Identify which cell holds the provided text, then report its (x, y) central coordinate. 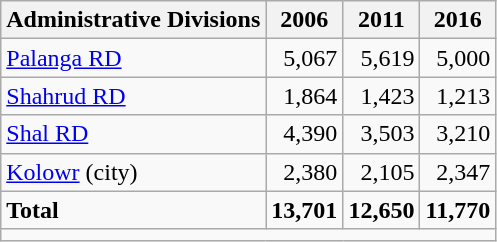
2,380 (304, 172)
Shal RD (134, 134)
2006 (304, 20)
2,347 (458, 172)
11,770 (458, 210)
1,213 (458, 96)
Shahrud RD (134, 96)
12,650 (382, 210)
Administrative Divisions (134, 20)
2016 (458, 20)
5,067 (304, 58)
13,701 (304, 210)
5,000 (458, 58)
4,390 (304, 134)
3,210 (458, 134)
Total (134, 210)
1,423 (382, 96)
Kolowr (city) (134, 172)
Palanga RD (134, 58)
3,503 (382, 134)
2,105 (382, 172)
2011 (382, 20)
1,864 (304, 96)
5,619 (382, 58)
